Return [X, Y] of the center of cell containing provided text 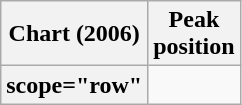
scope="row" [74, 85]
Chart (2006) [74, 34]
Peakposition [194, 34]
